Extract the (x, y) coordinate from the center of the cell holding the provided text.  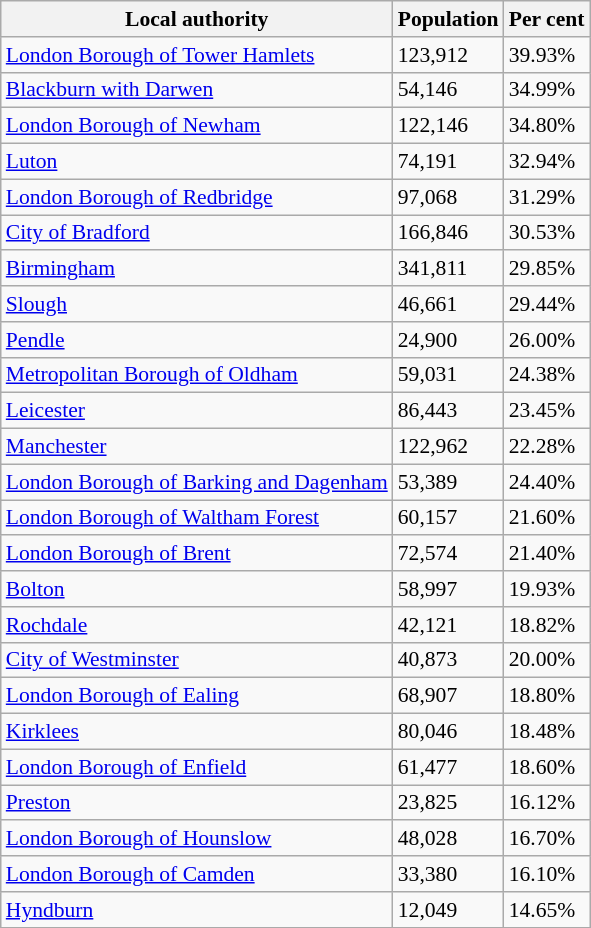
59,031 (448, 375)
Pendle (197, 340)
34.80% (547, 126)
24.38% (547, 375)
61,477 (448, 767)
42,121 (448, 625)
58,997 (448, 589)
48,028 (448, 839)
Local authority (197, 19)
Per cent (547, 19)
24.40% (547, 482)
18.82% (547, 625)
Rochdale (197, 625)
24,900 (448, 340)
29.44% (547, 304)
22.28% (547, 447)
London Borough of Ealing (197, 696)
46,661 (448, 304)
40,873 (448, 660)
23,825 (448, 803)
31.29% (547, 197)
Leicester (197, 411)
53,389 (448, 482)
34.99% (547, 90)
32.94% (547, 162)
21.60% (547, 518)
18.60% (547, 767)
Birmingham (197, 269)
18.48% (547, 732)
20.00% (547, 660)
London Borough of Camden (197, 874)
London Borough of Waltham Forest (197, 518)
London Borough of Redbridge (197, 197)
16.10% (547, 874)
Metropolitan Borough of Oldham (197, 375)
86,443 (448, 411)
74,191 (448, 162)
Blackburn with Darwen (197, 90)
London Borough of Barking and Dagenham (197, 482)
60,157 (448, 518)
23.45% (547, 411)
Manchester (197, 447)
122,146 (448, 126)
Bolton (197, 589)
Slough (197, 304)
18.80% (547, 696)
London Borough of Enfield (197, 767)
London Borough of Newham (197, 126)
12,049 (448, 910)
80,046 (448, 732)
City of Westminster (197, 660)
39.93% (547, 55)
123,912 (448, 55)
16.70% (547, 839)
City of Bradford (197, 233)
19.93% (547, 589)
33,380 (448, 874)
London Borough of Hounslow (197, 839)
Hyndburn (197, 910)
Luton (197, 162)
97,068 (448, 197)
26.00% (547, 340)
30.53% (547, 233)
54,146 (448, 90)
122,962 (448, 447)
London Borough of Brent (197, 554)
21.40% (547, 554)
72,574 (448, 554)
London Borough of Tower Hamlets (197, 55)
68,907 (448, 696)
Preston (197, 803)
16.12% (547, 803)
14.65% (547, 910)
29.85% (547, 269)
341,811 (448, 269)
Population (448, 19)
Kirklees (197, 732)
166,846 (448, 233)
